Output the (x, y) coordinate of the center of the cell containing the given text.  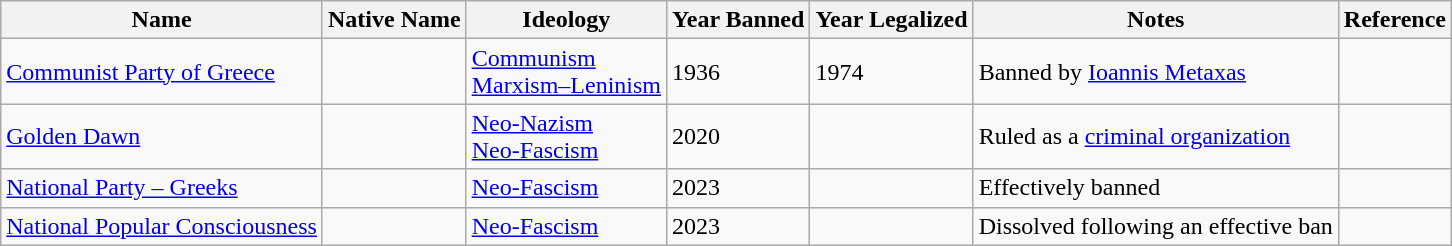
Communist Party of Greece (162, 72)
Banned by Ioannis Metaxas (1156, 72)
1936 (738, 72)
2020 (738, 136)
Neo-NazismNeo-Fascism (566, 136)
CommunismMarxism–Leninism (566, 72)
Dissolved following an effective ban (1156, 226)
Reference (1394, 20)
Ideology (566, 20)
Notes (1156, 20)
Native Name (394, 20)
National Popular Consciousness (162, 226)
National Party – Greeks (162, 188)
1974 (892, 72)
Effectively banned (1156, 188)
Name (162, 20)
Year Legalized (892, 20)
Golden Dawn (162, 136)
Year Banned (738, 20)
Ruled as a criminal organization (1156, 136)
